Identify which cell holds the provided text, then report its [x, y] central coordinate. 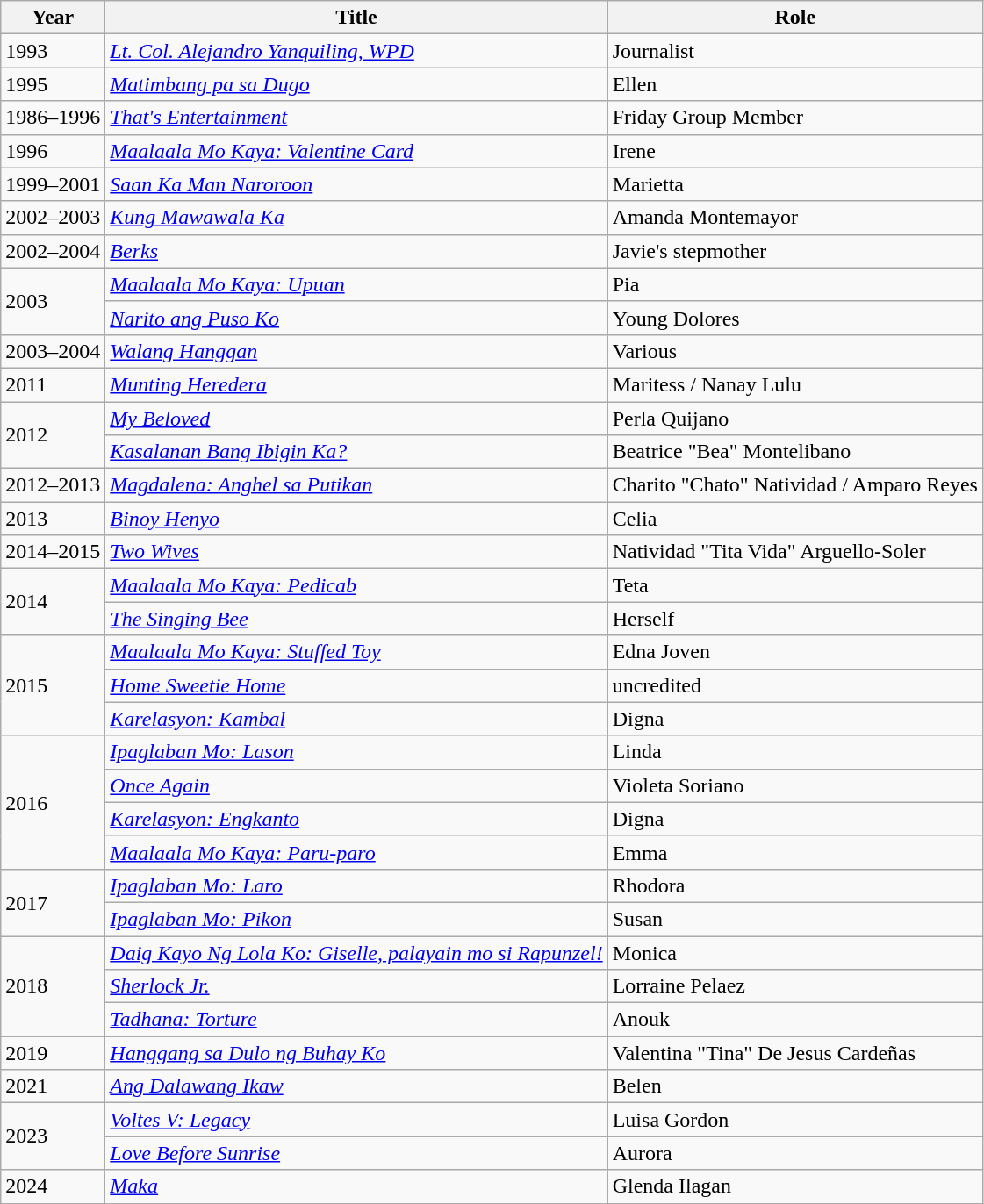
Amanda Montemayor [795, 218]
Belen [795, 1086]
Ipaglaban Mo: Pikon [356, 919]
Emma [795, 852]
Once Again [356, 785]
uncredited [795, 685]
That's Entertainment [356, 118]
Linda [795, 752]
2012–2013 [53, 485]
2014 [53, 602]
Karelasyon: Engkanto [356, 819]
Anouk [795, 1020]
Year [53, 18]
Home Sweetie Home [356, 685]
1986–1996 [53, 118]
Friday Group Member [795, 118]
Maritess / Nanay Lulu [795, 384]
2024 [53, 1186]
Berks [356, 251]
2012 [53, 435]
Pia [795, 284]
2021 [53, 1086]
Ellen [795, 84]
Maalaala Mo Kaya: Valentine Card [356, 151]
Role [795, 18]
Ipaglaban Mo: Laro [356, 885]
Various [795, 351]
Narito ang Puso Ko [356, 318]
2011 [53, 384]
Teta [795, 585]
1996 [53, 151]
Maalaala Mo Kaya: Paru-paro [356, 852]
Lt. Col. Alejandro Yanquiling, WPD [356, 51]
2002–2003 [53, 218]
Violeta Soriano [795, 785]
2023 [53, 1136]
1993 [53, 51]
2019 [53, 1053]
Kasalanan Bang Ibigin Ka? [356, 452]
Javie's stepmother [795, 251]
Magdalena: Anghel sa Putikan [356, 485]
Young Dolores [795, 318]
Voltes V: Legacy [356, 1120]
2018 [53, 985]
2003 [53, 301]
Daig Kayo Ng Lola Ko: Giselle, palayain mo si Rapunzel! [356, 952]
Luisa Gordon [795, 1120]
Matimbang pa sa Dugo [356, 84]
Susan [795, 919]
The Singing Bee [356, 619]
2017 [53, 902]
2002–2004 [53, 251]
Maka [356, 1186]
Munting Heredera [356, 384]
Natividad "Tita Vida" Arguello-Soler [795, 552]
My Beloved [356, 419]
Valentina "Tina" De Jesus Cardeñas [795, 1053]
Tadhana: Torture [356, 1020]
1995 [53, 84]
Herself [795, 619]
Karelasyon: Kambal [356, 719]
Edna Joven [795, 652]
2016 [53, 802]
Walang Hanggan [356, 351]
Two Wives [356, 552]
Rhodora [795, 885]
Charito "Chato" Natividad / Amparo Reyes [795, 485]
Maalaala Mo Kaya: Upuan [356, 284]
Aurora [795, 1153]
Kung Mawawala Ka [356, 218]
Maalaala Mo Kaya: Stuffed Toy [356, 652]
Irene [795, 151]
Title [356, 18]
Maalaala Mo Kaya: Pedicab [356, 585]
2003–2004 [53, 351]
Binoy Henyo [356, 519]
Marietta [795, 184]
Lorraine Pelaez [795, 986]
Love Before Sunrise [356, 1153]
Monica [795, 952]
Saan Ka Man Naroroon [356, 184]
Glenda Ilagan [795, 1186]
2015 [53, 685]
1999–2001 [53, 184]
Perla Quijano [795, 419]
Ang Dalawang Ikaw [356, 1086]
Journalist [795, 51]
Beatrice "Bea" Montelibano [795, 452]
Sherlock Jr. [356, 986]
Ipaglaban Mo: Lason [356, 752]
2014–2015 [53, 552]
2013 [53, 519]
Celia [795, 519]
Hanggang sa Dulo ng Buhay Ko [356, 1053]
